Pinpoint the cell where the given text exists, returning its (X, Y) midpoint coordinate. 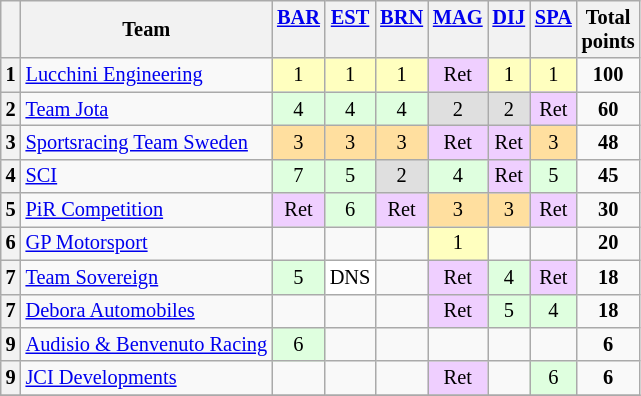
Lucchini Engineering (147, 75)
SCI (147, 176)
20 (608, 243)
MAG (458, 29)
Team (147, 29)
EST (350, 29)
BRN (402, 29)
BAR (298, 29)
Audisio & Benvenuto Racing (147, 344)
Team Jota (147, 109)
PiR Competition (147, 210)
DIJ (510, 29)
Sportsracing Team Sweden (147, 142)
Debora Automobiles (147, 311)
100 (608, 75)
GP Motorsport (147, 243)
30 (608, 210)
48 (608, 142)
SPA (554, 29)
DNS (350, 277)
60 (608, 109)
45 (608, 176)
JCI Developments (147, 378)
Team Sovereign (147, 277)
Totalpoints (608, 29)
